Identify which cell holds the provided text, then report its (X, Y) central coordinate. 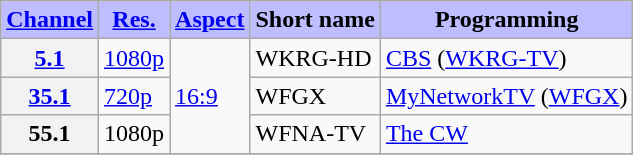
Res. (134, 20)
Programming (506, 20)
MyNetworkTV (WFGX) (506, 96)
35.1 (50, 96)
Aspect (210, 20)
Short name (315, 20)
The CW (506, 134)
Channel (50, 20)
720p (134, 96)
55.1 (50, 134)
WKRG-HD (315, 58)
WFGX (315, 96)
CBS (WKRG-TV) (506, 58)
WFNA-TV (315, 134)
16:9 (210, 96)
5.1 (50, 58)
